Extract the [X, Y] coordinate from the center of the cell holding the provided text.  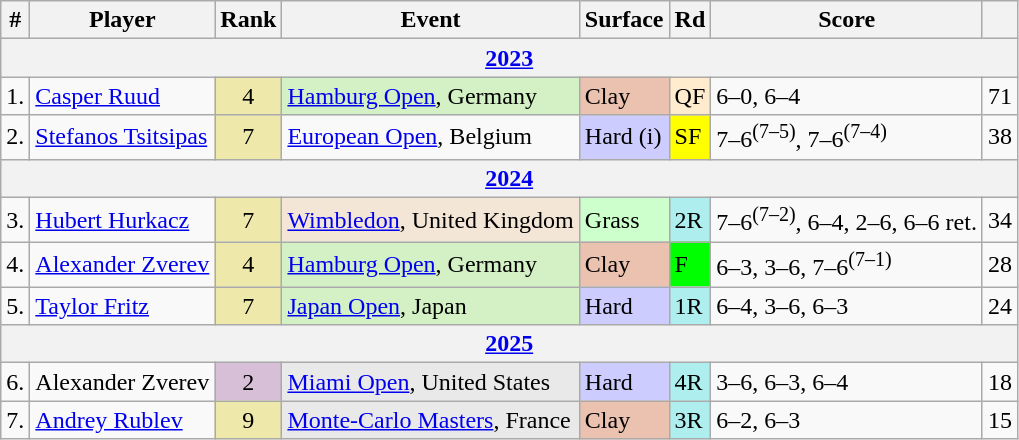
34 [1000, 220]
6–0, 6–4 [847, 96]
Hard (i) [624, 138]
2 [248, 382]
2025 [510, 344]
7–6(7–5), 7–6(7–4) [847, 138]
3–6, 6–3, 6–4 [847, 382]
3R [690, 420]
Monte-Carlo Masters, France [430, 420]
Stefanos Tsitsipas [122, 138]
28 [1000, 264]
Wimbledon, United Kingdom [430, 220]
38 [1000, 138]
2. [16, 138]
Rank [248, 20]
18 [1000, 382]
6–4, 3–6, 6–3 [847, 306]
QF [690, 96]
F [690, 264]
4R [690, 382]
Andrey Rublev [122, 420]
6. [16, 382]
7. [16, 420]
6–2, 6–3 [847, 420]
SF [690, 138]
2024 [510, 178]
Japan Open, Japan [430, 306]
Rd [690, 20]
Casper Ruud [122, 96]
24 [1000, 306]
71 [1000, 96]
2R [690, 220]
15 [1000, 420]
1R [690, 306]
4. [16, 264]
3. [16, 220]
7–6(7–2), 6–4, 2–6, 6–6 ret. [847, 220]
9 [248, 420]
5. [16, 306]
Surface [624, 20]
Player [122, 20]
Hubert Hurkacz [122, 220]
2023 [510, 58]
Taylor Fritz [122, 306]
6–3, 3–6, 7–6(7–1) [847, 264]
# [16, 20]
1. [16, 96]
Score [847, 20]
Miami Open, United States [430, 382]
Event [430, 20]
Grass [624, 220]
European Open, Belgium [430, 138]
